Output the (X, Y) coordinate of the center of the cell containing the given text.  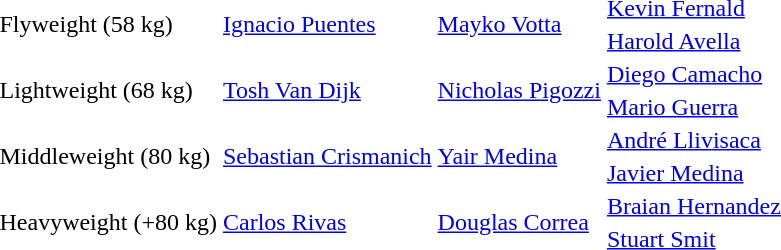
Yair Medina (519, 156)
Tosh Van Dijk (327, 90)
Sebastian Crismanich (327, 156)
Nicholas Pigozzi (519, 90)
